Search for the cell housing the specified text and yield its (x, y) center coordinate. 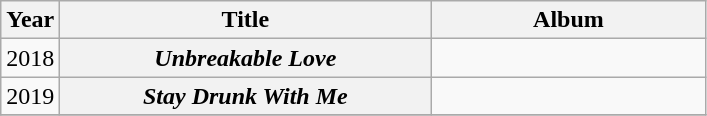
Unbreakable Love (246, 58)
Title (246, 20)
Stay Drunk With Me (246, 96)
Album (568, 20)
2018 (30, 58)
Year (30, 20)
2019 (30, 96)
